From the cell containing the given text, extract its center point as [X, Y] coordinate. 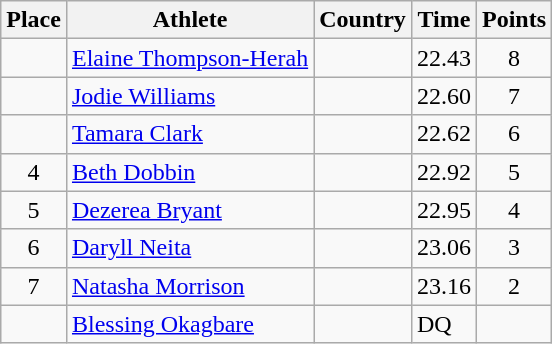
2 [514, 286]
22.92 [444, 172]
Jodie Williams [190, 96]
22.95 [444, 210]
Dezerea Bryant [190, 210]
Time [444, 20]
Athlete [190, 20]
22.60 [444, 96]
Points [514, 20]
Blessing Okagbare [190, 324]
Country [363, 20]
Place [34, 20]
23.06 [444, 248]
Daryll Neita [190, 248]
Tamara Clark [190, 134]
3 [514, 248]
Beth Dobbin [190, 172]
22.43 [444, 58]
Elaine Thompson-Herah [190, 58]
23.16 [444, 286]
Natasha Morrison [190, 286]
8 [514, 58]
22.62 [444, 134]
DQ [444, 324]
